Find where the given text appears and provide that cell's center as [X, Y] coordinate. 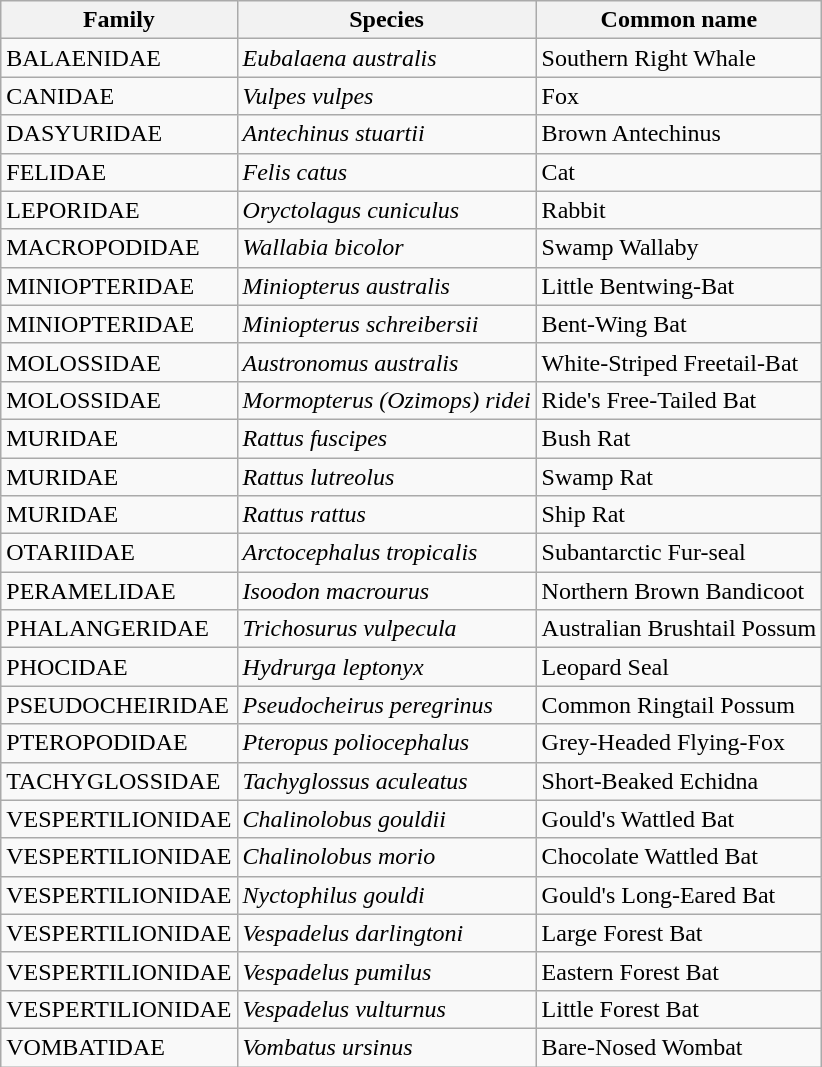
Cat [679, 172]
FELIDAE [119, 172]
PSEUDOCHEIRIDAE [119, 705]
Vespadelus darlingtoni [386, 933]
Pteropus poliocephalus [386, 743]
Trichosurus vulpecula [386, 629]
Swamp Wallaby [679, 248]
Bush Rat [679, 438]
Short-Beaked Echidna [679, 781]
Ride's Free-Tailed Bat [679, 400]
Miniopterus schreibersii [386, 324]
Antechinus stuartii [386, 134]
Subantarctic Fur-seal [679, 553]
Vespadelus vulturnus [386, 1009]
Swamp Rat [679, 477]
CANIDAE [119, 96]
Bare-Nosed Wombat [679, 1047]
Hydrurga leptonyx [386, 667]
Rabbit [679, 210]
Pseudocheirus peregrinus [386, 705]
Vespadelus pumilus [386, 971]
Leopard Seal [679, 667]
Northern Brown Bandicoot [679, 591]
Vombatus ursinus [386, 1047]
Chocolate Wattled Bat [679, 857]
Gould's Long-Eared Bat [679, 895]
PTEROPODIDAE [119, 743]
PERAMELIDAE [119, 591]
Common Ringtail Possum [679, 705]
Eubalaena australis [386, 58]
Species [386, 20]
Mormopterus (Ozimops) ridei [386, 400]
Rattus rattus [386, 515]
Large Forest Bat [679, 933]
Little Forest Bat [679, 1009]
Wallabia bicolor [386, 248]
Ship Rat [679, 515]
Grey-Headed Flying-Fox [679, 743]
Isoodon macrourus [386, 591]
Brown Antechinus [679, 134]
Gould's Wattled Bat [679, 819]
Rattus lutreolus [386, 477]
OTARIIDAE [119, 553]
Family [119, 20]
Bent-Wing Bat [679, 324]
Vulpes vulpes [386, 96]
PHALANGERIDAE [119, 629]
Chalinolobus morio [386, 857]
Miniopterus australis [386, 286]
Austronomus australis [386, 362]
MACROPODIDAE [119, 248]
PHOCIDAE [119, 667]
Arctocephalus tropicalis [386, 553]
Southern Right Whale [679, 58]
Nyctophilus gouldi [386, 895]
LEPORIDAE [119, 210]
Eastern Forest Bat [679, 971]
TACHYGLOSSIDAE [119, 781]
Chalinolobus gouldii [386, 819]
VOMBATIDAE [119, 1047]
Australian Brushtail Possum [679, 629]
Little Bentwing-Bat [679, 286]
White-Striped Freetail-Bat [679, 362]
Fox [679, 96]
BALAENIDAE [119, 58]
Tachyglossus aculeatus [386, 781]
DASYURIDAE [119, 134]
Common name [679, 20]
Rattus fuscipes [386, 438]
Felis catus [386, 172]
Oryctolagus cuniculus [386, 210]
